Find where the given text appears and provide that cell's center as [x, y] coordinate. 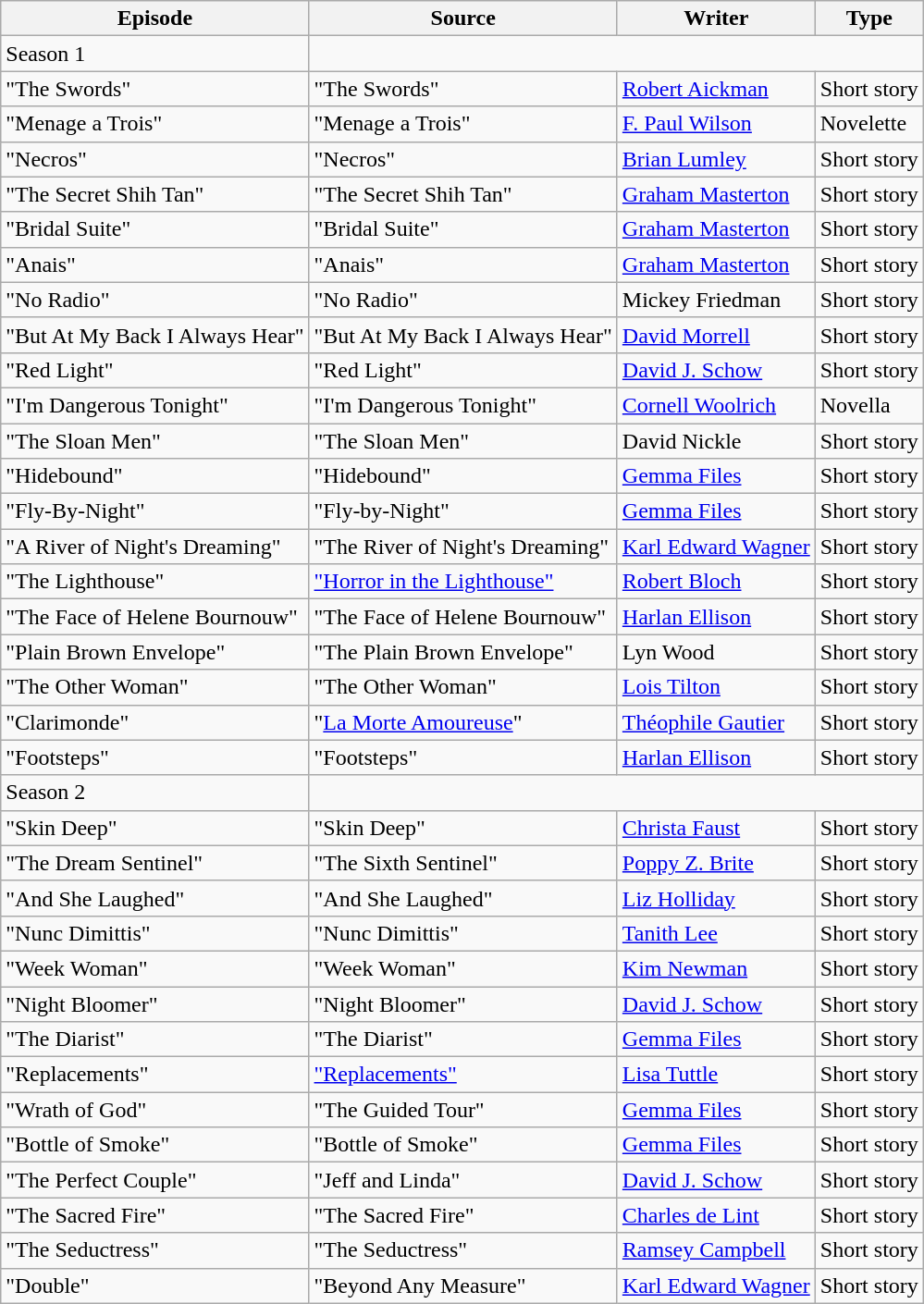
"The Perfect Couple" [155, 1180]
"Jeff and Linda" [462, 1180]
David Nickle [716, 441]
Théophile Gautier [716, 722]
Writer [716, 18]
Brian Lumley [716, 159]
Ramsey Campbell [716, 1250]
"Fly-by-Night" [462, 511]
F. Paul Wilson [716, 124]
Novella [869, 405]
Liz Holliday [716, 898]
"A River of Night's Dreaming" [155, 547]
"Beyond Any Measure" [462, 1286]
Type [869, 18]
Season 2 [155, 793]
Christa Faust [716, 828]
Novelette [869, 124]
Mickey Friedman [716, 300]
Lisa Tuttle [716, 1075]
David Morrell [716, 335]
"The Dream Sentinel" [155, 863]
Kim Newman [716, 968]
"Double" [155, 1286]
Tanith Lee [716, 933]
Charles de Lint [716, 1215]
"La Morte Amoureuse" [462, 722]
"The Guided Tour" [462, 1110]
"The Plain Brown Envelope" [462, 652]
Robert Bloch [716, 582]
Robert Aickman [716, 89]
Episode [155, 18]
Lois Tilton [716, 687]
"Plain Brown Envelope" [155, 652]
"The River of Night's Dreaming" [462, 547]
"The Lighthouse" [155, 582]
Poppy Z. Brite [716, 863]
"Fly-By-Night" [155, 511]
Lyn Wood [716, 652]
"Clarimonde" [155, 722]
Source [462, 18]
"The Sixth Sentinel" [462, 863]
Cornell Woolrich [716, 405]
"Horror in the Lighthouse" [462, 582]
Season 1 [155, 54]
"Wrath of God" [155, 1110]
